From the cell containing the given text, extract its center point as [X, Y] coordinate. 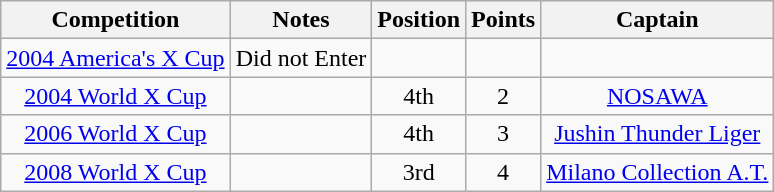
Notes [301, 20]
2004 World X Cup [116, 96]
3rd [419, 172]
NOSAWA [658, 96]
Captain [658, 20]
2006 World X Cup [116, 134]
2004 America's X Cup [116, 58]
2008 World X Cup [116, 172]
Jushin Thunder Liger [658, 134]
Competition [116, 20]
3 [504, 134]
2 [504, 96]
Position [419, 20]
Milano Collection A.T. [658, 172]
4 [504, 172]
Points [504, 20]
Did not Enter [301, 58]
